Return (X, Y) of the center of cell containing provided text 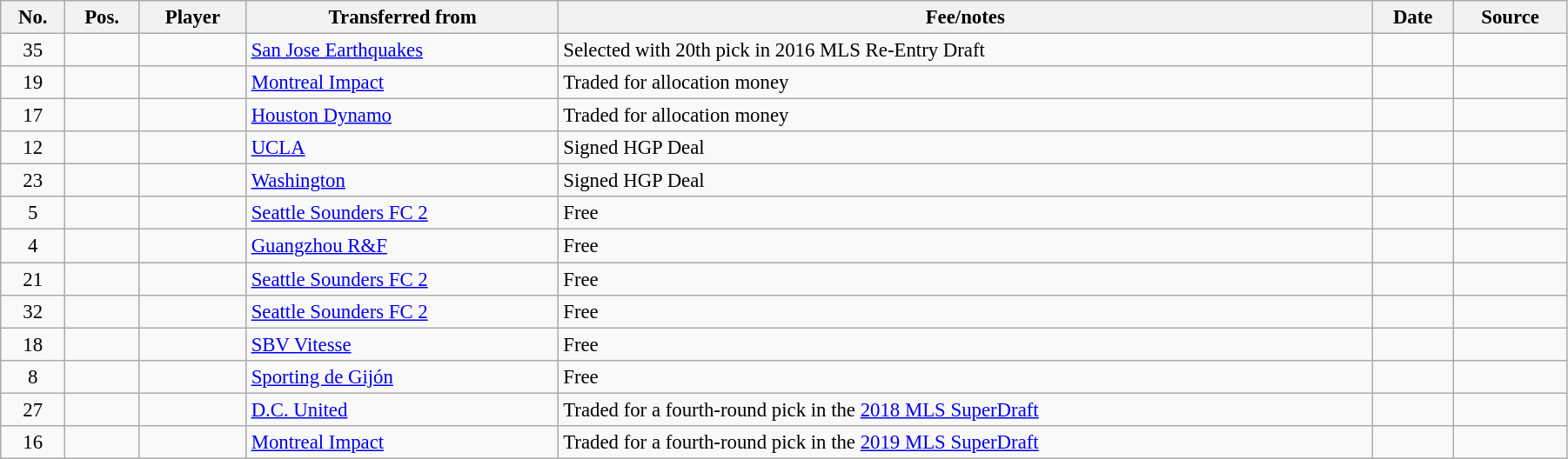
D.C. United (402, 409)
Washington (402, 181)
16 (33, 442)
21 (33, 279)
Sporting de Gijón (402, 376)
San Jose Earthquakes (402, 50)
Source (1511, 17)
Traded for a fourth-round pick in the 2019 MLS SuperDraft (966, 442)
27 (33, 409)
Player (192, 17)
Fee/notes (966, 17)
Transferred from (402, 17)
Houston Dynamo (402, 116)
35 (33, 50)
Traded for a fourth-round pick in the 2018 MLS SuperDraft (966, 409)
4 (33, 246)
No. (33, 17)
SBV Vitesse (402, 344)
19 (33, 83)
32 (33, 311)
Guangzhou R&F (402, 246)
Pos. (103, 17)
Date (1413, 17)
23 (33, 181)
Selected with 20th pick in 2016 MLS Re-Entry Draft (966, 50)
18 (33, 344)
UCLA (402, 148)
5 (33, 213)
12 (33, 148)
8 (33, 376)
17 (33, 116)
